Output the [X, Y] coordinate of the center of the cell containing the given text.  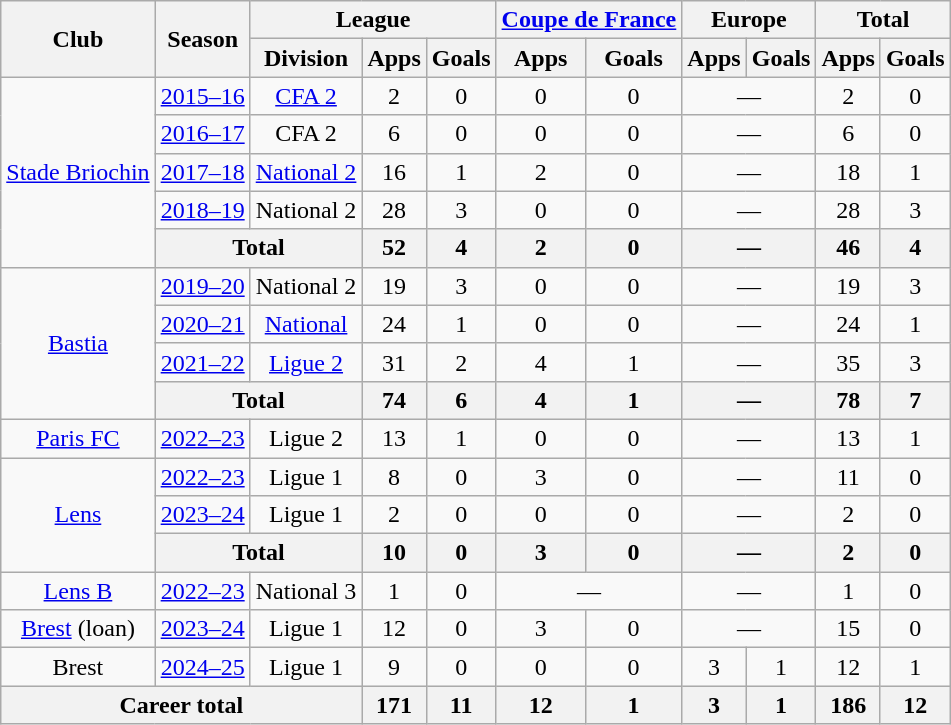
18 [848, 172]
National [306, 324]
2018–19 [202, 210]
Division [306, 58]
League [373, 20]
Lens [78, 515]
9 [394, 667]
186 [848, 705]
2016–17 [202, 134]
Season [202, 39]
Career total [182, 705]
15 [848, 629]
Brest [78, 667]
2015–16 [202, 96]
10 [394, 553]
2017–18 [202, 172]
Paris FC [78, 438]
78 [848, 400]
Bastia [78, 343]
46 [848, 248]
8 [394, 477]
Stade Briochin [78, 172]
31 [394, 362]
2019–20 [202, 286]
7 [915, 400]
16 [394, 172]
National 3 [306, 591]
Europe [749, 20]
171 [394, 705]
2021–22 [202, 362]
Coupe de France [589, 20]
Lens B [78, 591]
2024–25 [202, 667]
74 [394, 400]
52 [394, 248]
2020–21 [202, 324]
Club [78, 39]
35 [848, 362]
Brest (loan) [78, 629]
